Return (X, Y) of the center of cell containing provided text 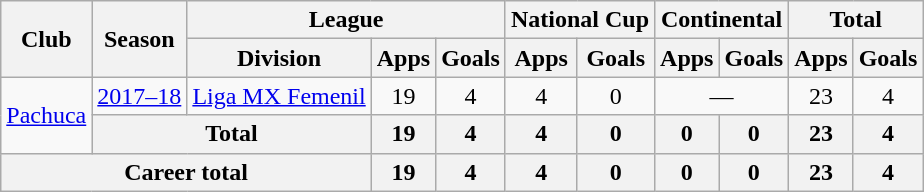
Continental (722, 20)
Division (279, 58)
Season (140, 39)
Club (46, 39)
Liga MX Femenil (279, 96)
League (346, 20)
Pachuca (46, 115)
2017–18 (140, 96)
— (722, 96)
Career total (186, 172)
National Cup (580, 20)
